Return [x, y] of the center of cell containing provided text 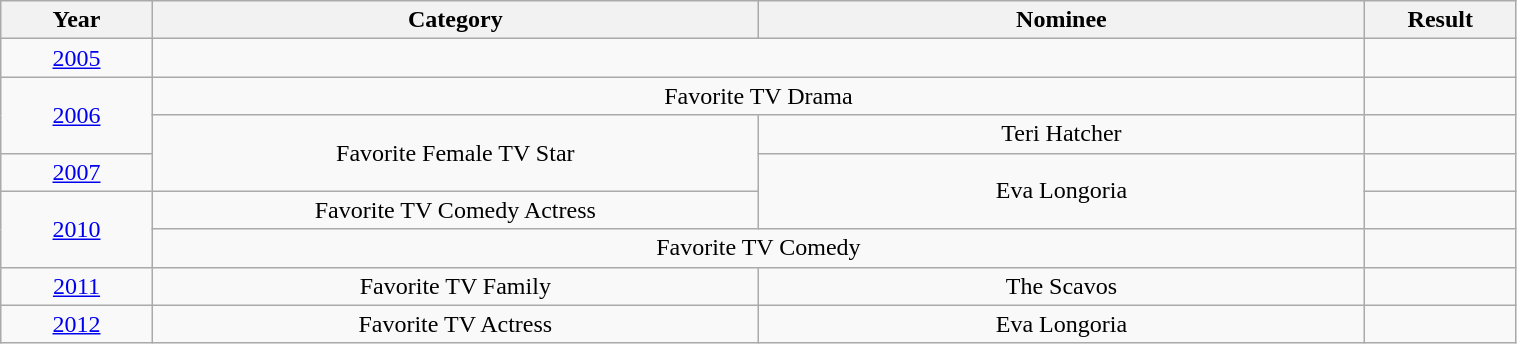
Favorite TV Comedy Actress [455, 210]
Nominee [1061, 20]
Favorite TV Comedy [758, 248]
2010 [77, 229]
Favorite TV Actress [455, 324]
Favorite Female TV Star [455, 153]
2012 [77, 324]
2007 [77, 172]
Result [1440, 20]
Favorite TV Drama [758, 96]
2005 [77, 58]
2006 [77, 115]
Category [455, 20]
Teri Hatcher [1061, 134]
Year [77, 20]
2011 [77, 286]
Favorite TV Family [455, 286]
The Scavos [1061, 286]
